Search for the cell housing the specified text and yield its (X, Y) center coordinate. 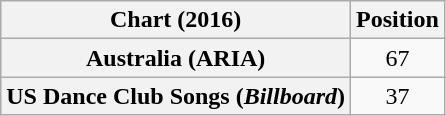
Chart (2016) (176, 20)
Australia (ARIA) (176, 58)
Position (398, 20)
US Dance Club Songs (Billboard) (176, 96)
67 (398, 58)
37 (398, 96)
